Search for the cell housing the specified text and yield its (x, y) center coordinate. 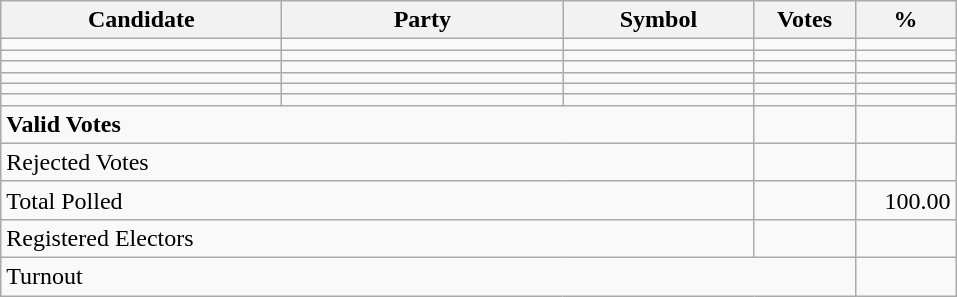
Party (422, 20)
Total Polled (378, 200)
Rejected Votes (378, 162)
Valid Votes (378, 124)
Turnout (428, 276)
100.00 (906, 200)
Candidate (142, 20)
Registered Electors (378, 238)
Votes (804, 20)
Symbol (658, 20)
% (906, 20)
